For the text-containing cell, return its midpoint in [X, Y] coordinate format. 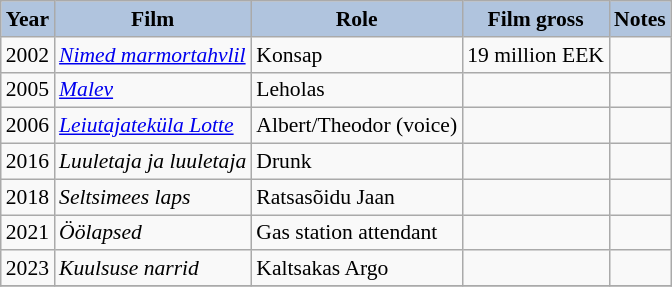
Leholas [356, 90]
2023 [28, 269]
Nimed marmortahvlil [152, 55]
Luuletaja ja luuletaja [152, 162]
Film [152, 19]
Kaltsakas Argo [356, 269]
Albert/Theodor (voice) [356, 126]
2016 [28, 162]
Kuulsuse narrid [152, 269]
2005 [28, 90]
Year [28, 19]
Malev [152, 90]
Ratsasõidu Jaan [356, 197]
Drunk [356, 162]
2021 [28, 233]
2002 [28, 55]
Role [356, 19]
Notes [640, 19]
2006 [28, 126]
2018 [28, 197]
Film gross [536, 19]
Öölapsed [152, 233]
Seltsimees laps [152, 197]
Konsap [356, 55]
Gas station attendant [356, 233]
19 million EEK [536, 55]
Leiutajateküla Lotte [152, 126]
